Find where the given text appears and provide that cell's center as [X, Y] coordinate. 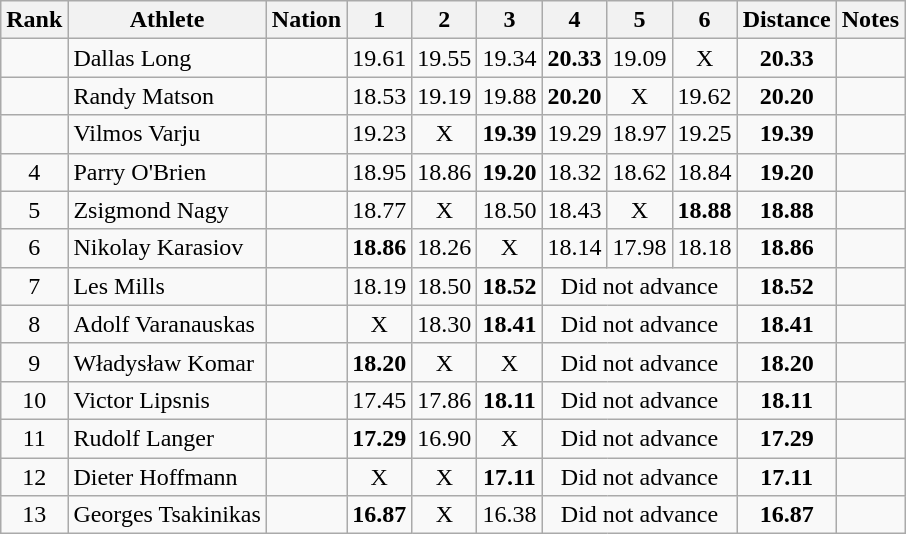
2 [444, 20]
18.84 [704, 172]
Athlete [167, 20]
11 [34, 438]
18.97 [640, 134]
Rank [34, 20]
18.26 [444, 248]
18.77 [380, 210]
16.38 [510, 515]
18.43 [574, 210]
Adolf Varanauskas [167, 324]
19.29 [574, 134]
Randy Matson [167, 96]
19.88 [510, 96]
3 [510, 20]
Władysław Komar [167, 362]
Notes [870, 20]
18.30 [444, 324]
7 [34, 286]
Nation [306, 20]
12 [34, 477]
18.53 [380, 96]
19.62 [704, 96]
Distance [786, 20]
Vilmos Varju [167, 134]
19.25 [704, 134]
16.90 [444, 438]
18.62 [640, 172]
18.32 [574, 172]
18.19 [380, 286]
18.95 [380, 172]
17.86 [444, 400]
Parry O'Brien [167, 172]
Georges Tsakinikas [167, 515]
Zsigmond Nagy [167, 210]
19.23 [380, 134]
Dallas Long [167, 58]
Dieter Hoffmann [167, 477]
19.61 [380, 58]
8 [34, 324]
19.55 [444, 58]
17.98 [640, 248]
19.09 [640, 58]
13 [34, 515]
Les Mills [167, 286]
10 [34, 400]
Victor Lipsnis [167, 400]
18.18 [704, 248]
1 [380, 20]
Rudolf Langer [167, 438]
19.34 [510, 58]
17.45 [380, 400]
18.14 [574, 248]
19.19 [444, 96]
9 [34, 362]
Nikolay Karasiov [167, 248]
